Search for the cell housing the specified text and yield its (x, y) center coordinate. 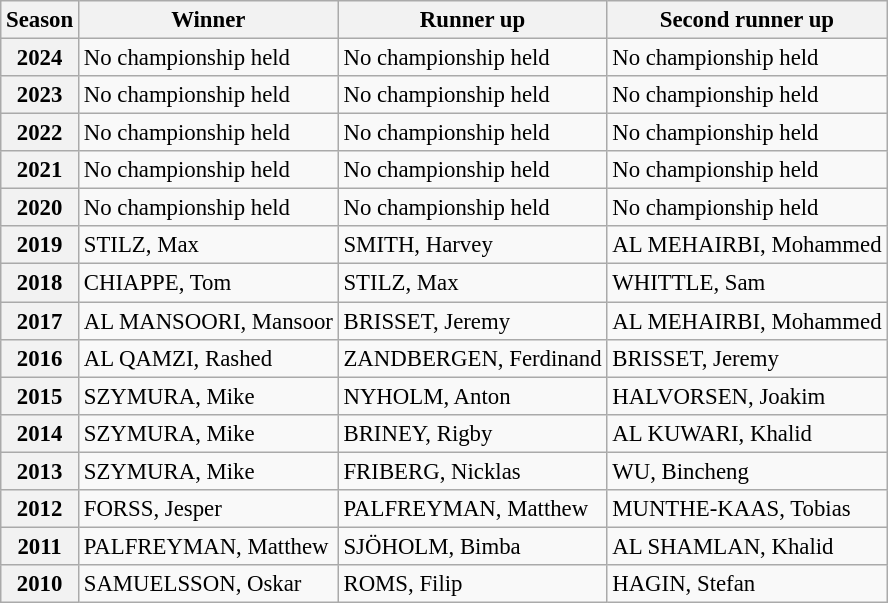
WHITTLE, Sam (747, 283)
HALVORSEN, Joakim (747, 396)
AL QAMZI, Rashed (208, 358)
2015 (40, 396)
2017 (40, 321)
SJÖHOLM, Bimba (472, 546)
AL MANSOORI, Mansoor (208, 321)
Season (40, 20)
WU, Bincheng (747, 471)
AL KUWARI, Khalid (747, 433)
FRIBERG, Nicklas (472, 471)
2020 (40, 208)
Winner (208, 20)
NYHOLM, Anton (472, 396)
ZANDBERGEN, Ferdinand (472, 358)
AL SHAMLAN, Khalid (747, 546)
CHIAPPE, Tom (208, 283)
HAGIN, Stefan (747, 584)
Runner up (472, 20)
2019 (40, 245)
2012 (40, 509)
SMITH, Harvey (472, 245)
2010 (40, 584)
2011 (40, 546)
MUNTHE-KAAS, Tobias (747, 509)
2021 (40, 170)
FORSS, Jesper (208, 509)
2013 (40, 471)
2022 (40, 133)
2024 (40, 58)
SAMUELSSON, Oskar (208, 584)
Second runner up (747, 20)
BRINEY, Rigby (472, 433)
2018 (40, 283)
ROMS, Filip (472, 584)
2016 (40, 358)
2014 (40, 433)
2023 (40, 95)
